Locate the cell with the specified text and output its [X, Y] center coordinate. 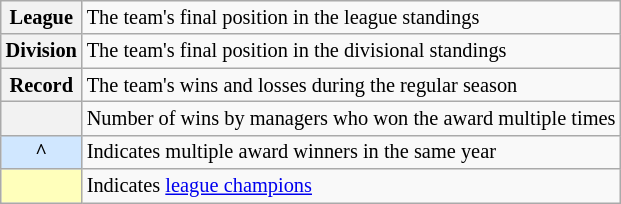
Record [42, 85]
Number of wins by managers who won the award multiple times [352, 118]
^ [42, 152]
The team's final position in the divisional standings [352, 51]
The team's final position in the league standings [352, 17]
League [42, 17]
The team's wins and losses during the regular season [352, 85]
Indicates league champions [352, 186]
Division [42, 51]
Indicates multiple award winners in the same year [352, 152]
